Capture the cell that displays the provided text and extract its (x, y) central coordinate. 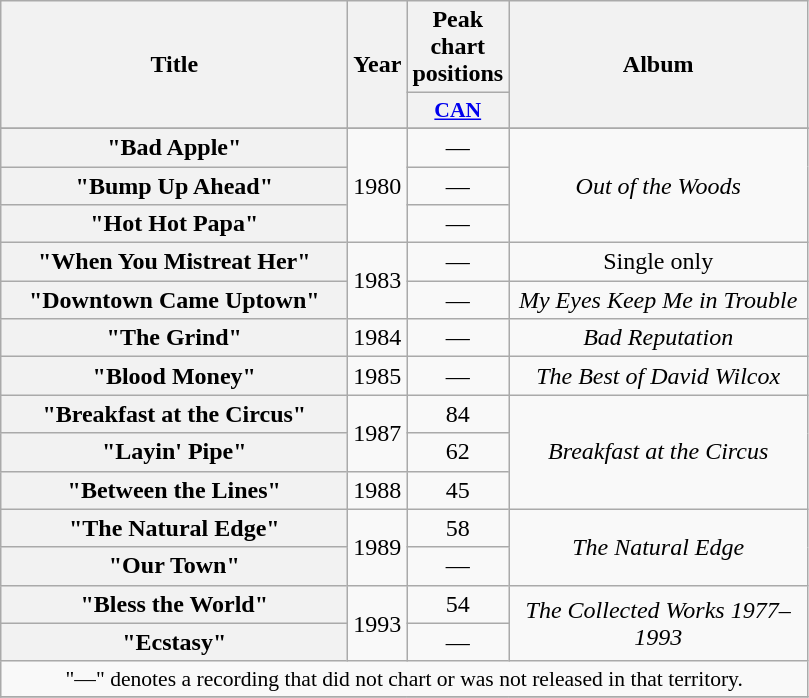
62 (458, 452)
The Best of David Wilcox (658, 376)
1993 (378, 623)
"Our Town" (174, 566)
Breakfast at the Circus (658, 452)
"The Grind" (174, 338)
"The Natural Edge" (174, 528)
"Bad Apple" (174, 147)
Single only (658, 262)
1984 (378, 338)
"Ecstasy" (174, 642)
1985 (378, 376)
"Hot Hot Papa" (174, 224)
"Bless the World" (174, 604)
Album (658, 65)
"Breakfast at the Circus" (174, 414)
1980 (378, 185)
"Downtown Came Uptown" (174, 300)
The Collected Works 1977–1993 (658, 623)
Bad Reputation (658, 338)
"Blood Money" (174, 376)
1989 (378, 547)
The Natural Edge (658, 547)
"When You Mistreat Her" (174, 262)
1988 (378, 490)
1987 (378, 433)
"Layin' Pipe" (174, 452)
Title (174, 65)
Year (378, 65)
CAN (458, 111)
"—" denotes a recording that did not chart or was not released in that territory. (404, 679)
"Between the Lines" (174, 490)
54 (458, 604)
My Eyes Keep Me in Trouble (658, 300)
1983 (378, 281)
58 (458, 528)
Peak chart positions (458, 47)
"Bump Up Ahead" (174, 185)
84 (458, 414)
45 (458, 490)
Out of the Woods (658, 185)
